Return (X, Y) of the center of cell containing provided text 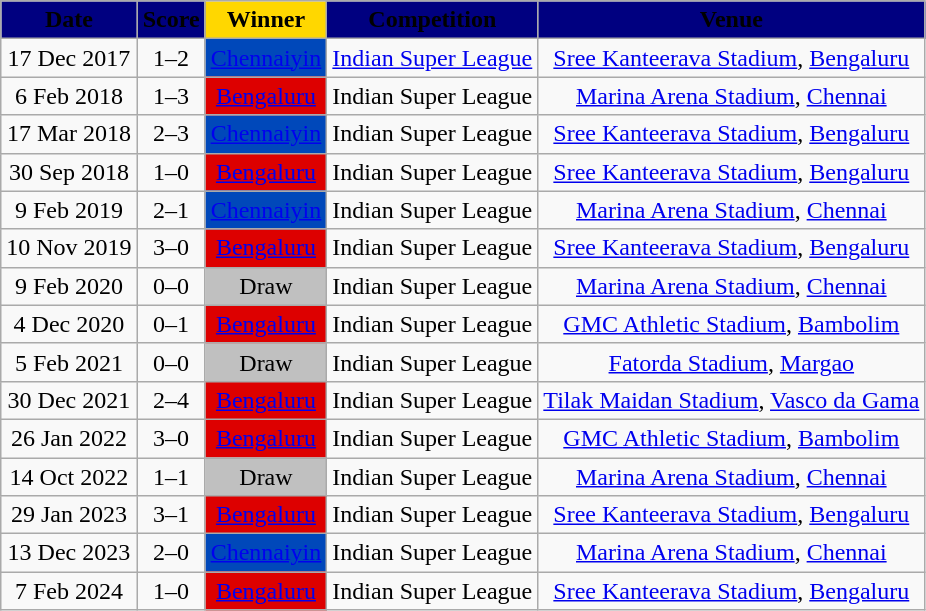
17 Dec 2017 (69, 58)
5 Feb 2021 (69, 362)
9 Feb 2019 (69, 210)
17 Mar 2018 (69, 134)
30 Dec 2021 (69, 400)
2–3 (171, 134)
7 Feb 2024 (69, 591)
13 Dec 2023 (69, 553)
10 Nov 2019 (69, 248)
26 Jan 2022 (69, 438)
2–4 (171, 400)
Tilak Maidan Stadium, Vasco da Gama (732, 400)
Score (171, 20)
Fatorda Stadium, Margao (732, 362)
2–1 (171, 210)
30 Sep 2018 (69, 172)
Winner (266, 20)
Venue (732, 20)
4 Dec 2020 (69, 324)
29 Jan 2023 (69, 515)
2–0 (171, 553)
Competition (432, 20)
6 Feb 2018 (69, 96)
1–2 (171, 58)
Date (69, 20)
3–1 (171, 515)
1–1 (171, 477)
0–1 (171, 324)
9 Feb 2020 (69, 286)
1–3 (171, 96)
14 Oct 2022 (69, 477)
